Pinpoint the cell where the given text exists, returning its [X, Y] midpoint coordinate. 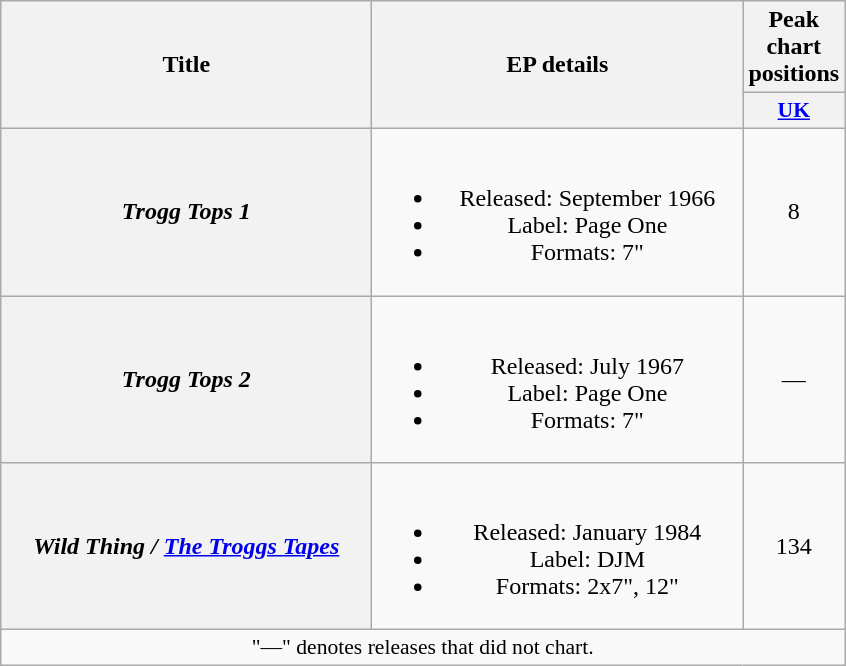
134 [794, 546]
Trogg Tops 1 [186, 212]
Released: September 1966Label: Page OneFormats: 7" [558, 212]
8 [794, 212]
Title [186, 65]
Released: January 1984Label: DJMFormats: 2x7", 12" [558, 546]
"—" denotes releases that did not chart. [423, 648]
Peak chart positions [794, 47]
Released: July 1967Label: Page OneFormats: 7" [558, 380]
EP details [558, 65]
Wild Thing / The Troggs Tapes [186, 546]
— [794, 380]
Trogg Tops 2 [186, 380]
UK [794, 111]
